Return the (X, Y) coordinate for the center point of the cell that contains the specified text.  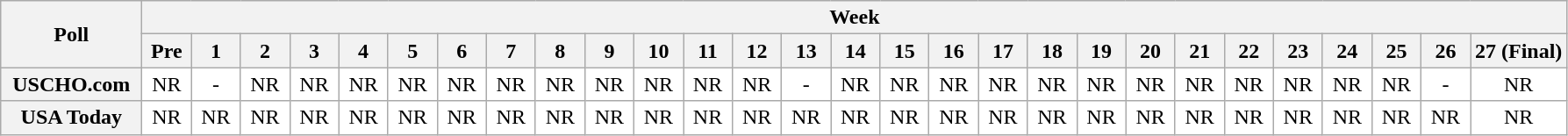
9 (609, 51)
18 (1052, 51)
17 (1003, 51)
23 (1298, 51)
19 (1101, 51)
24 (1347, 51)
6 (462, 51)
2 (265, 51)
USA Today (72, 118)
4 (363, 51)
13 (806, 51)
14 (856, 51)
12 (757, 51)
Pre (167, 51)
3 (314, 51)
27 (Final) (1519, 51)
Week (855, 18)
22 (1249, 51)
10 (658, 51)
15 (905, 51)
USCHO.com (72, 84)
25 (1396, 51)
8 (560, 51)
21 (1199, 51)
Poll (72, 34)
11 (707, 51)
7 (511, 51)
26 (1445, 51)
16 (954, 51)
1 (216, 51)
5 (412, 51)
20 (1150, 51)
